Return the [x, y] coordinate for the center point of the cell that contains the specified text.  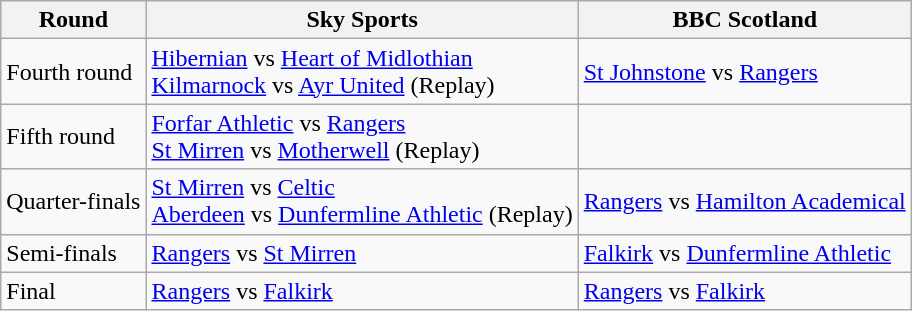
Fifth round [74, 136]
St Mirren vs Celtic Aberdeen vs Dunfermline Athletic (Replay) [362, 202]
Quarter-finals [74, 202]
Final [74, 291]
Rangers vs Hamilton Academical [744, 202]
Hibernian vs Heart of Midlothian Kilmarnock vs Ayr United (Replay) [362, 72]
Sky Sports [362, 20]
Falkirk vs Dunfermline Athletic [744, 253]
Fourth round [74, 72]
Forfar Athletic vs Rangers St Mirren vs Motherwell (Replay) [362, 136]
BBC Scotland [744, 20]
Rangers vs St Mirren [362, 253]
St Johnstone vs Rangers [744, 72]
Semi-finals [74, 253]
Round [74, 20]
